Search for the cell housing the specified text and yield its [x, y] center coordinate. 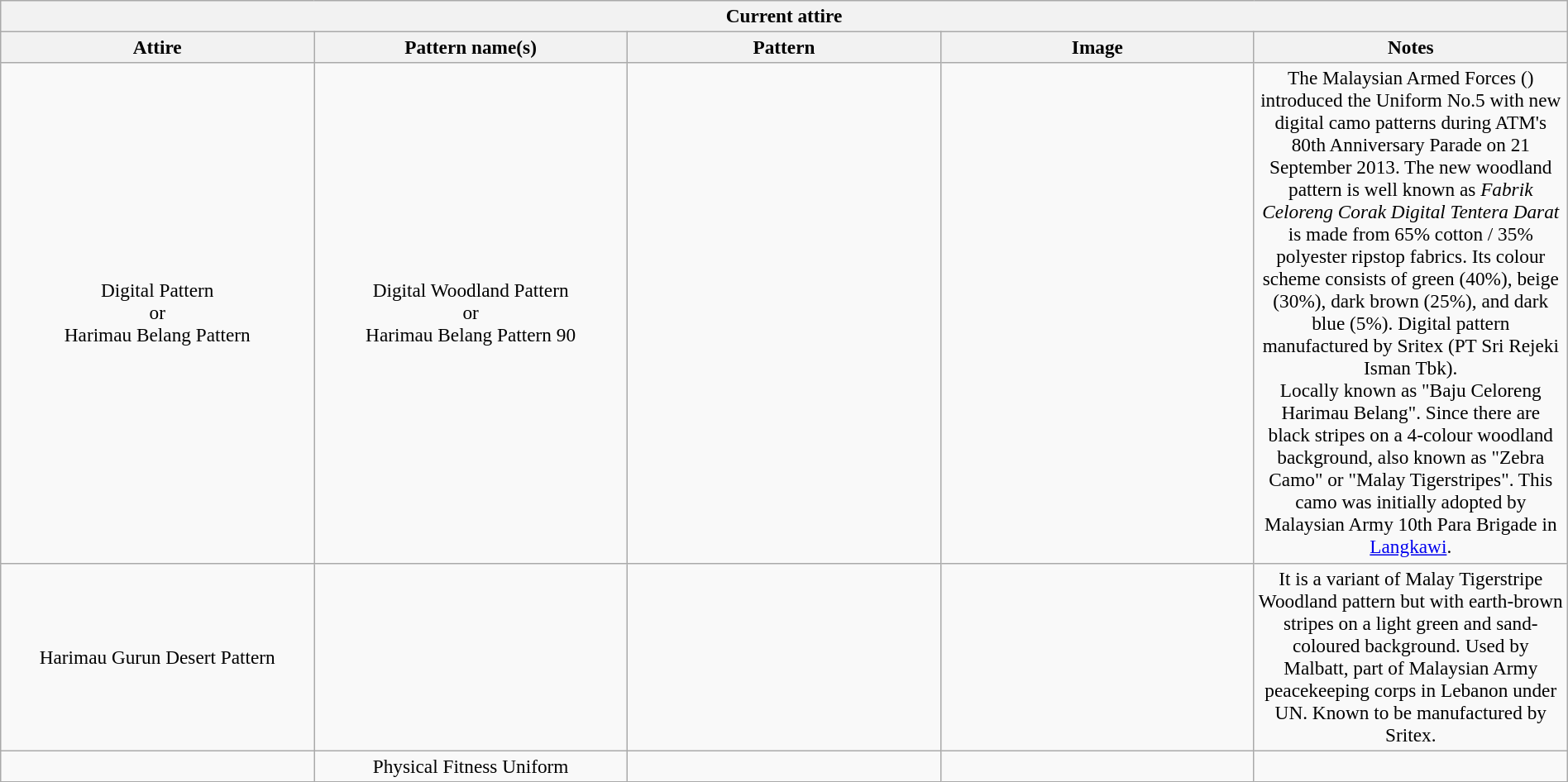
Physical Fitness Uniform [471, 765]
Pattern [784, 47]
Digital PatternorHarimau Belang Pattern [157, 312]
Digital Woodland Pattern or Harimau Belang Pattern 90 [471, 312]
Harimau Gurun Desert Pattern [157, 656]
Pattern name(s) [471, 47]
Attire [157, 47]
Notes [1411, 47]
Image [1097, 47]
Current attire [784, 16]
